Determine the (x, y) coordinate at the center of the cell enclosing the given text.  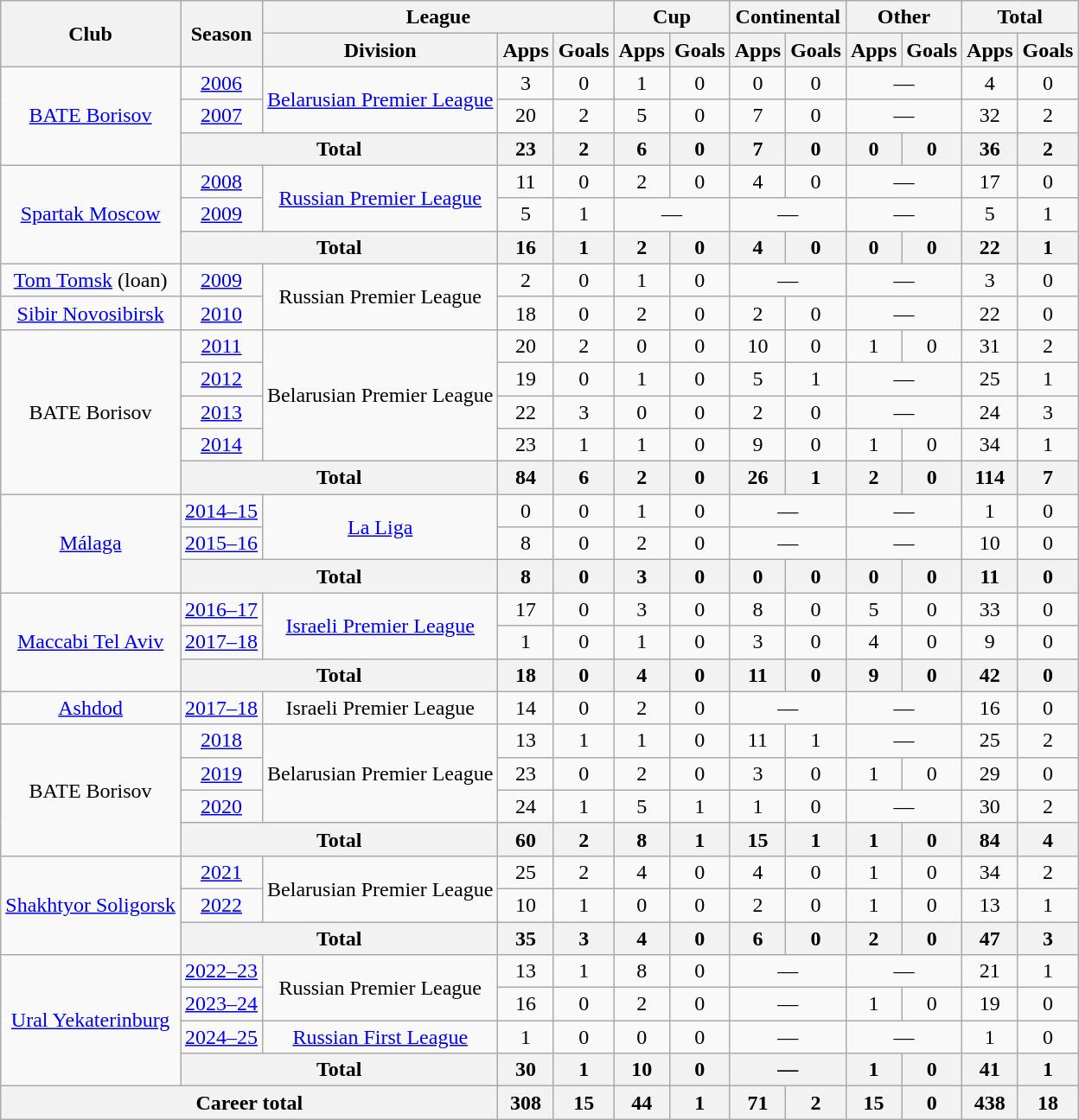
Other (903, 17)
41 (990, 1070)
Division (380, 50)
2023–24 (221, 1004)
Ural Yekaterinburg (91, 1021)
438 (990, 1103)
Career total (249, 1103)
33 (990, 609)
2013 (221, 412)
14 (526, 708)
36 (990, 149)
2011 (221, 346)
71 (757, 1103)
Spartak Moscow (91, 214)
44 (642, 1103)
29 (990, 773)
Club (91, 34)
114 (990, 478)
2015–16 (221, 544)
32 (990, 116)
2019 (221, 773)
League (438, 17)
31 (990, 346)
60 (526, 839)
Ashdod (91, 708)
21 (990, 971)
2006 (221, 83)
2024–25 (221, 1037)
Tom Tomsk (loan) (91, 280)
26 (757, 478)
47 (990, 938)
Málaga (91, 544)
Continental (788, 17)
2020 (221, 806)
Maccabi Tel Aviv (91, 642)
2018 (221, 741)
2016–17 (221, 609)
2022–23 (221, 971)
Sibir Novosibirsk (91, 313)
2014 (221, 445)
2022 (221, 905)
Russian First League (380, 1037)
2010 (221, 313)
2021 (221, 872)
Shakhtyor Soligorsk (91, 905)
2007 (221, 116)
Season (221, 34)
La Liga (380, 527)
42 (990, 675)
Cup (672, 17)
2008 (221, 181)
308 (526, 1103)
2014–15 (221, 511)
35 (526, 938)
2012 (221, 379)
